Provide the [X, Y] coordinate of the cell's center where the given text is located.  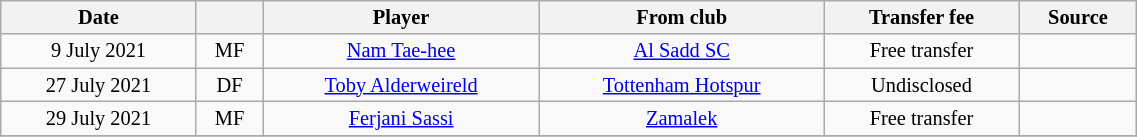
Ferjani Sassi [402, 118]
Player [402, 17]
Undisclosed [922, 85]
Source [1078, 17]
Tottenham Hotspur [681, 85]
9 July 2021 [98, 51]
Toby Alderweireld [402, 85]
Transfer fee [922, 17]
27 July 2021 [98, 85]
Nam Tae-hee [402, 51]
29 July 2021 [98, 118]
Al Sadd SC [681, 51]
From club [681, 17]
DF [230, 85]
Date [98, 17]
Zamalek [681, 118]
